Determine the (x, y) coordinate at the center of the cell enclosing the given text.  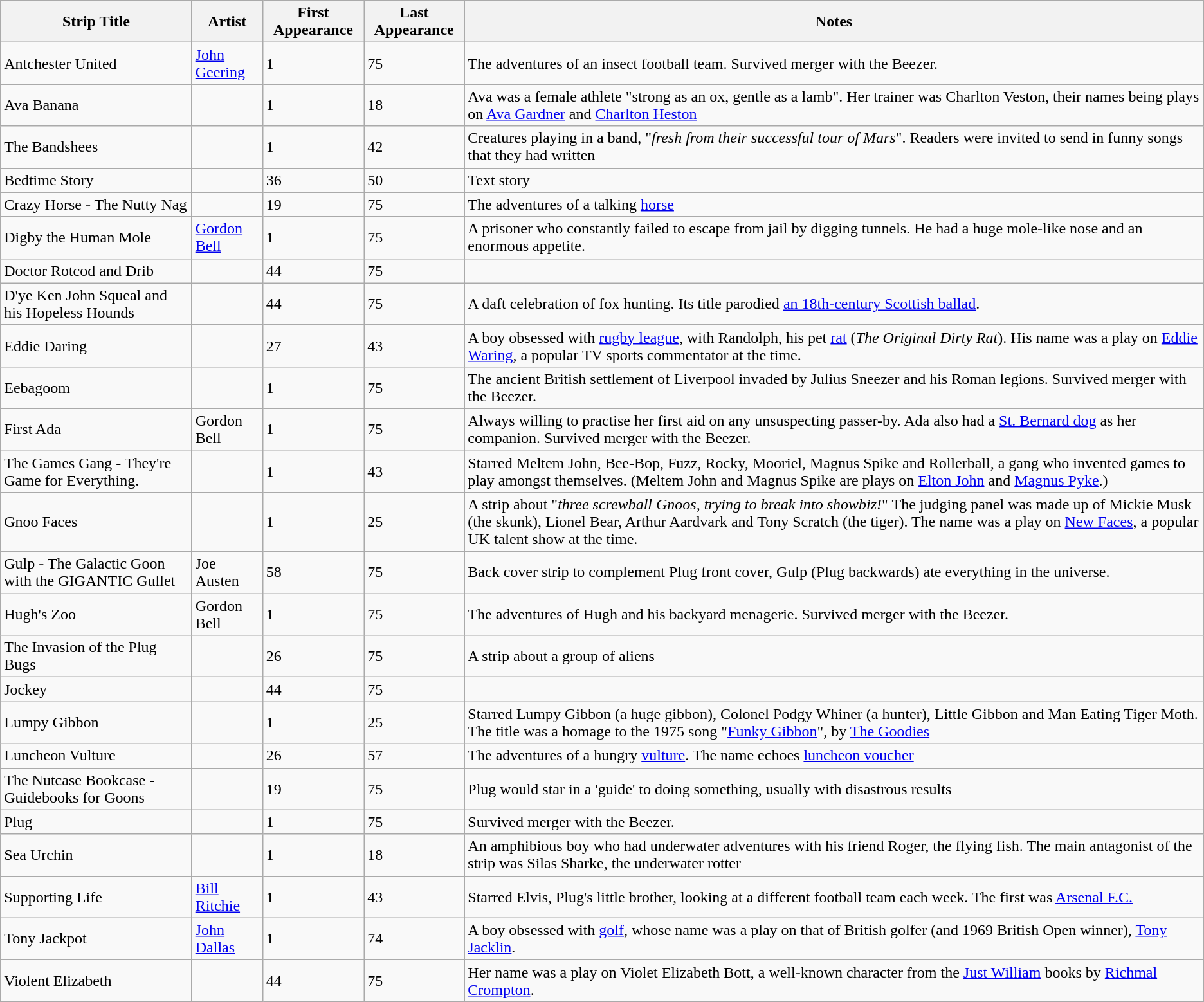
Digby the Human Mole (96, 238)
The adventures of a hungry vulture. The name echoes luncheon voucher (834, 756)
Last Appearance (414, 22)
Plug (96, 822)
Text story (834, 180)
The adventures of Hugh and his backyard menagerie. Survived merger with the Beezer. (834, 615)
Eebagoom (96, 387)
Lumpy Gibbon (96, 723)
Notes (834, 22)
Her name was a play on Violet Elizabeth Bott, a well-known character from the Just William books by Richmal Crompton. (834, 980)
Supporting Life (96, 897)
Creatures playing in a band, "fresh from their successful tour of Mars". Readers were invited to send in funny songs that they had written (834, 147)
Starred Elvis, Plug's little brother, looking at a different football team each week. The first was Arsenal F.C. (834, 897)
Violent Elizabeth (96, 980)
Ava Banana (96, 105)
Antchester United (96, 63)
The Nutcase Bookcase - Guidebooks for Goons (96, 788)
First Appearance (313, 22)
Luncheon Vulture (96, 756)
74 (414, 939)
First Ada (96, 430)
Artist (227, 22)
36 (313, 180)
D'ye Ken John Squeal and his Hopeless Hounds (96, 304)
Gnoo Faces (96, 522)
Strip Title (96, 22)
Hugh's Zoo (96, 615)
42 (414, 147)
The Bandshees (96, 147)
Sea Urchin (96, 855)
Tony Jackpot (96, 939)
A daft celebration of fox hunting. Its title parodied an 18th-century Scottish ballad. (834, 304)
Plug would star in a 'guide' to doing something, usually with disastrous results (834, 788)
Doctor Rotcod and Drib (96, 271)
Jockey (96, 689)
Joe Austen (227, 572)
John Dallas (227, 939)
27 (313, 346)
Bedtime Story (96, 180)
The adventures of an insect football team. Survived merger with the Beezer. (834, 63)
Gulp - The Galactic Goon with the GIGANTIC Gullet (96, 572)
Survived merger with the Beezer. (834, 822)
John Geering (227, 63)
58 (313, 572)
Back cover strip to complement Plug front cover, Gulp (Plug backwards) ate everything in the universe. (834, 572)
The ancient British settlement of Liverpool invaded by Julius Sneezer and his Roman legions. Survived merger with the Beezer. (834, 387)
The Games Gang - They're Game for Everything. (96, 471)
The adventures of a talking horse (834, 205)
Crazy Horse - The Nutty Nag (96, 205)
57 (414, 756)
The Invasion of the Plug Bugs (96, 656)
Bill Ritchie (227, 897)
A boy obsessed with golf, whose name was a play on that of British golfer (and 1969 British Open winner), Tony Jacklin. (834, 939)
A strip about a group of aliens (834, 656)
50 (414, 180)
A prisoner who constantly failed to escape from jail by digging tunnels. He had a huge mole-like nose and an enormous appetite. (834, 238)
Eddie Daring (96, 346)
